Extract the (X, Y) coordinate from the center of the cell holding the provided text.  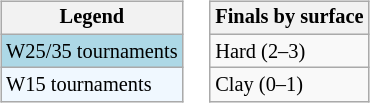
Hard (2–3) (289, 51)
W15 tournaments (92, 85)
Clay (0–1) (289, 85)
Finals by surface (289, 18)
W25/35 tournaments (92, 51)
Legend (92, 18)
